Find where the given text appears and provide that cell's center as [x, y] coordinate. 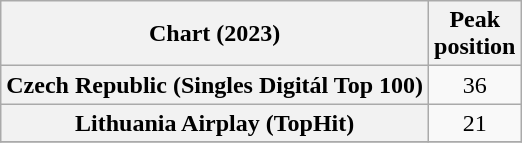
Czech Republic (Singles Digitál Top 100) [215, 85]
Peakposition [475, 34]
Lithuania Airplay (TopHit) [215, 123]
Chart (2023) [215, 34]
21 [475, 123]
36 [475, 85]
